Find where the given text appears and provide that cell's center as (x, y) coordinate. 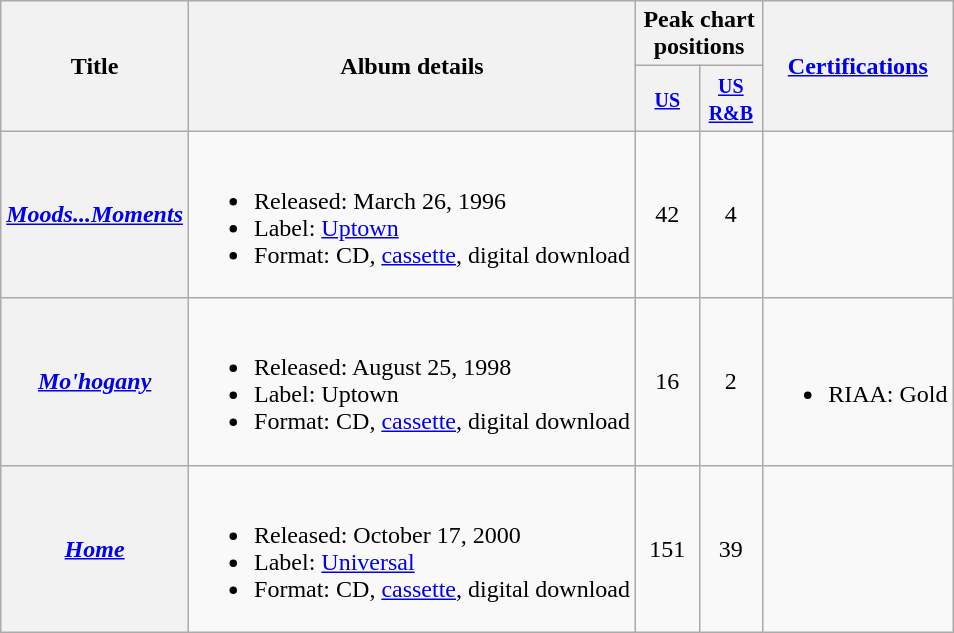
42 (668, 214)
Moods...Moments (95, 214)
Peak chart positions (700, 34)
2 (731, 382)
151 (668, 548)
RIAA: Gold (858, 382)
Certifications (858, 66)
16 (668, 382)
USR&B (731, 98)
Released: March 26, 1996Label: UptownFormat: CD, cassette, digital download (412, 214)
US (668, 98)
4 (731, 214)
Released: October 17, 2000Label: UniversalFormat: CD, cassette, digital download (412, 548)
Title (95, 66)
Album details (412, 66)
Home (95, 548)
Mo'hogany (95, 382)
Released: August 25, 1998Label: UptownFormat: CD, cassette, digital download (412, 382)
39 (731, 548)
